From the cell containing the given text, extract its center point as [x, y] coordinate. 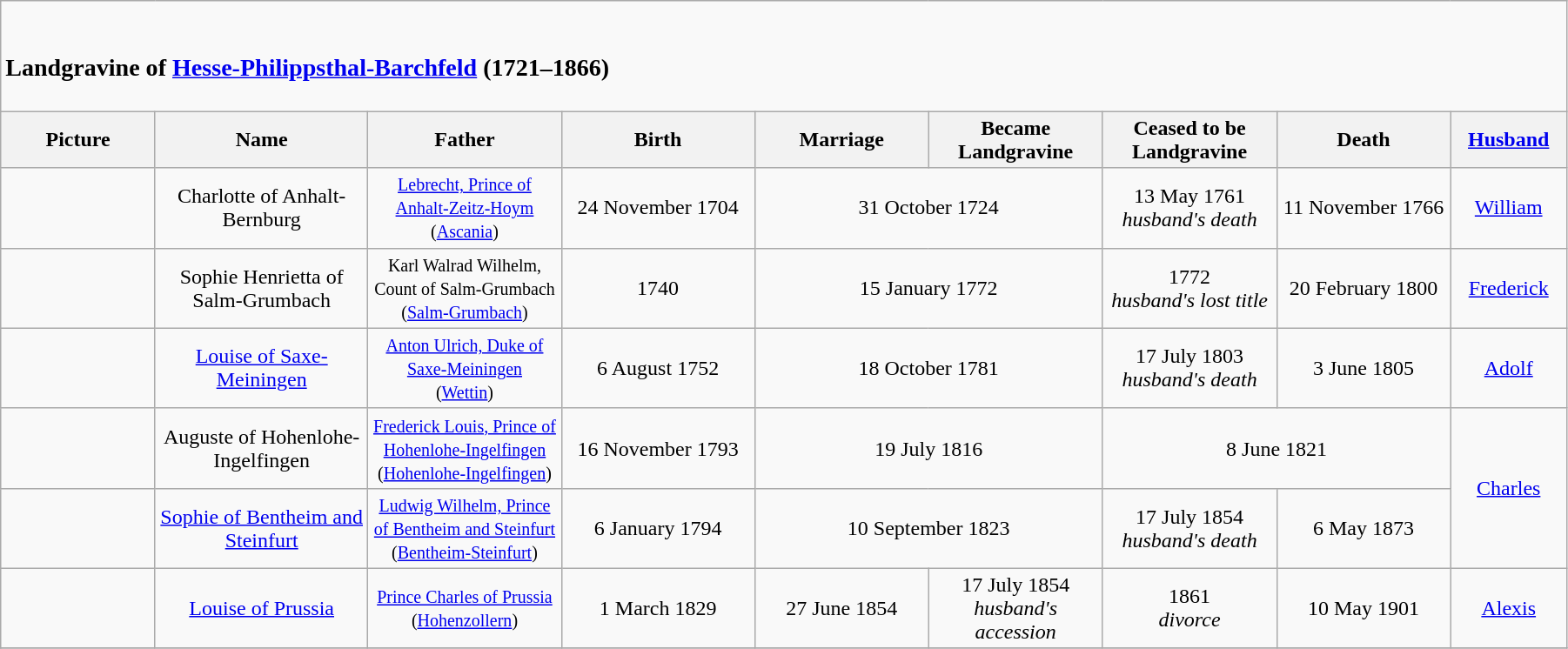
Ludwig Wilhelm, Prince of Bentheim and Steinfurt(Bentheim-Steinfurt) [465, 528]
Death [1364, 139]
31 October 1724 [928, 208]
Father [465, 139]
16 November 1793 [658, 448]
Karl Walrad Wilhelm, Count of Salm-Grumbach(Salm-Grumbach) [465, 288]
Auguste of Hohenlohe-Ingelfingen [261, 448]
17 July 1854husband's accession [1015, 608]
6 May 1873 [1364, 528]
Lebrecht, Prince of Anhalt-Zeitz-Hoym(Ascania) [465, 208]
Name [261, 139]
24 November 1704 [658, 208]
27 June 1854 [841, 608]
13 May 1761husband's death [1189, 208]
10 May 1901 [1364, 608]
Anton Ulrich, Duke of Saxe-Meiningen(Wettin) [465, 368]
Louise of Prussia [261, 608]
20 February 1800 [1364, 288]
1 March 1829 [658, 608]
William [1509, 208]
11 November 1766 [1364, 208]
Ceased to be Landgravine [1189, 139]
Charles [1509, 488]
1861divorce [1189, 608]
Adolf [1509, 368]
18 October 1781 [928, 368]
Husband [1509, 139]
15 January 1772 [928, 288]
Birth [658, 139]
Frederick Louis, Prince of Hohenlohe-Ingelfingen (Hohenlohe-Ingelfingen) [465, 448]
10 September 1823 [928, 528]
Sophie of Bentheim and Steinfurt [261, 528]
17 July 1803husband's death [1189, 368]
Became Landgravine [1015, 139]
8 June 1821 [1277, 448]
6 January 1794 [658, 528]
6 August 1752 [658, 368]
Louise of Saxe-Meiningen [261, 368]
Frederick [1509, 288]
Landgravine of Hesse-Philippsthal-Barchfeld (1721–1866) [784, 56]
Picture [78, 139]
Alexis [1509, 608]
Marriage [841, 139]
Sophie Henrietta of Salm-Grumbach [261, 288]
3 June 1805 [1364, 368]
1740 [658, 288]
19 July 1816 [928, 448]
1772husband's lost title [1189, 288]
Charlotte of Anhalt-Bernburg [261, 208]
17 July 1854husband's death [1189, 528]
Prince Charles of Prussia(Hohenzollern) [465, 608]
